From the cell containing the given text, extract its center point as (x, y) coordinate. 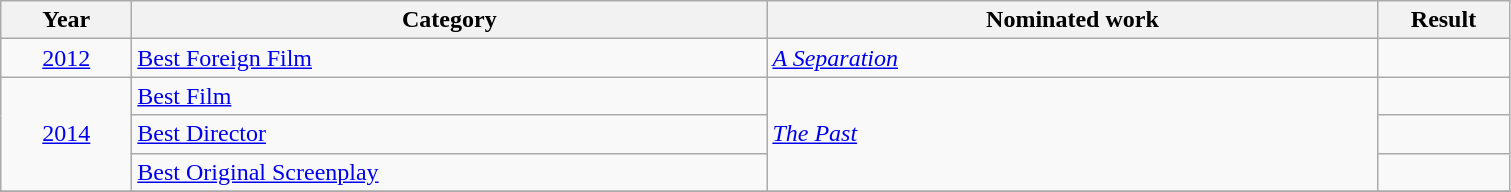
Nominated work (1072, 20)
Best Foreign Film (450, 58)
Best Original Screenplay (450, 172)
Category (450, 20)
Best Director (450, 134)
The Past (1072, 134)
2012 (66, 58)
Year (66, 20)
Best Film (450, 96)
2014 (66, 134)
Result (1444, 20)
A Separation (1072, 58)
